Provide the (X, Y) coordinate of the cell's center where the given text is located.  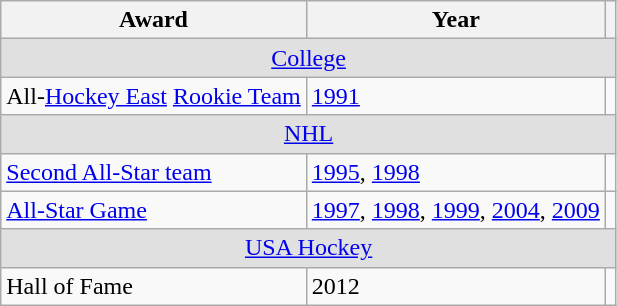
Award (154, 20)
Hall of Fame (154, 286)
All-Star Game (154, 210)
Year (456, 20)
Second All-Star team (154, 172)
USA Hockey (309, 248)
All-Hockey East Rookie Team (154, 96)
NHL (309, 134)
1995, 1998 (456, 172)
College (309, 58)
1997, 1998, 1999, 2004, 2009 (456, 210)
2012 (456, 286)
1991 (456, 96)
